Scan for the cell matching the given text and deliver its (X, Y) coordinate at center. 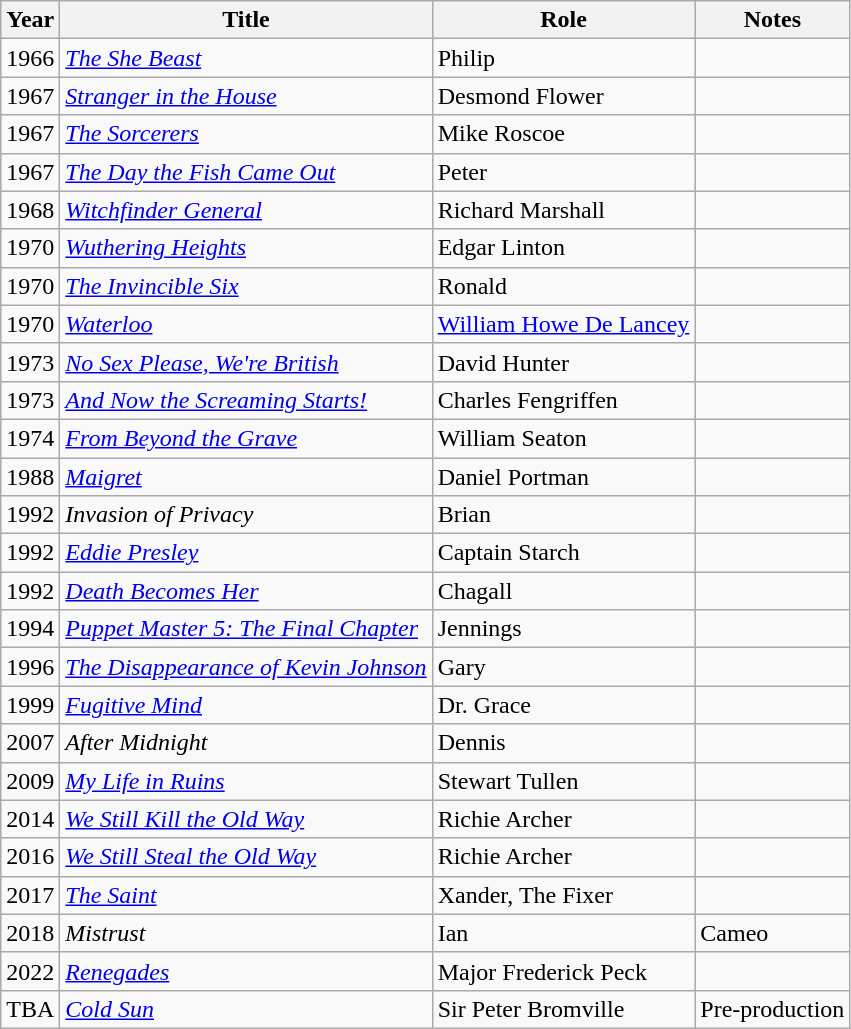
Year (30, 20)
From Beyond the Grave (246, 438)
Charles Fengriffen (564, 400)
Dennis (564, 743)
1996 (30, 667)
Peter (564, 172)
Eddie Presley (246, 553)
Daniel Portman (564, 477)
Cold Sun (246, 1009)
My Life in Ruins (246, 781)
Brian (564, 515)
Mistrust (246, 933)
Mike Roscoe (564, 134)
Waterloo (246, 324)
Fugitive Mind (246, 705)
We Still Kill the Old Way (246, 819)
Captain Starch (564, 553)
The She Beast (246, 58)
Chagall (564, 591)
The Saint (246, 895)
We Still Steal the Old Way (246, 857)
2007 (30, 743)
Role (564, 20)
2017 (30, 895)
2009 (30, 781)
Desmond Flower (564, 96)
1994 (30, 629)
Philip (564, 58)
Sir Peter Bromville (564, 1009)
No Sex Please, We're British (246, 362)
Puppet Master 5: The Final Chapter (246, 629)
David Hunter (564, 362)
2018 (30, 933)
2014 (30, 819)
Wuthering Heights (246, 248)
Major Frederick Peck (564, 971)
Richard Marshall (564, 210)
The Day the Fish Came Out (246, 172)
TBA (30, 1009)
After Midnight (246, 743)
Renegades (246, 971)
1999 (30, 705)
Dr. Grace (564, 705)
2016 (30, 857)
1968 (30, 210)
Stewart Tullen (564, 781)
Notes (772, 20)
Invasion of Privacy (246, 515)
Maigret (246, 477)
2022 (30, 971)
Title (246, 20)
1974 (30, 438)
Death Becomes Her (246, 591)
Edgar Linton (564, 248)
Pre-production (772, 1009)
1988 (30, 477)
William Howe De Lancey (564, 324)
William Seaton (564, 438)
Jennings (564, 629)
The Sorcerers (246, 134)
Stranger in the House (246, 96)
Xander, The Fixer (564, 895)
1966 (30, 58)
Ian (564, 933)
Ronald (564, 286)
The Disappearance of Kevin Johnson (246, 667)
Cameo (772, 933)
The Invincible Six (246, 286)
Witchfinder General (246, 210)
Gary (564, 667)
And Now the Screaming Starts! (246, 400)
